Capture the cell that displays the provided text and extract its [x, y] central coordinate. 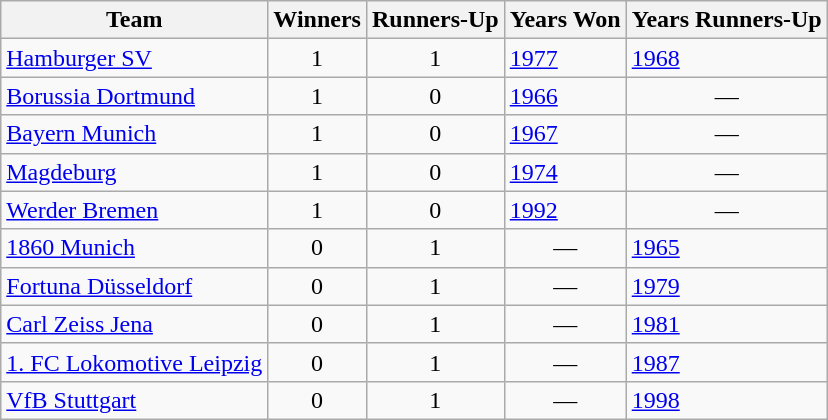
Hamburger SV [134, 58]
Borussia Dortmund [134, 96]
1992 [565, 210]
Runners-Up [435, 20]
Magdeburg [134, 172]
1966 [565, 96]
VfB Stuttgart [134, 400]
Team [134, 20]
1977 [565, 58]
1965 [726, 248]
1981 [726, 324]
1998 [726, 400]
Werder Bremen [134, 210]
1987 [726, 362]
1860 Munich [134, 248]
1974 [565, 172]
1979 [726, 286]
1967 [565, 134]
Carl Zeiss Jena [134, 324]
Winners [318, 20]
Years Won [565, 20]
Fortuna Düsseldorf [134, 286]
Years Runners-Up [726, 20]
1968 [726, 58]
1. FC Lokomotive Leipzig [134, 362]
Bayern Munich [134, 134]
